Return the (X, Y) coordinate for the center point of the cell that contains the specified text.  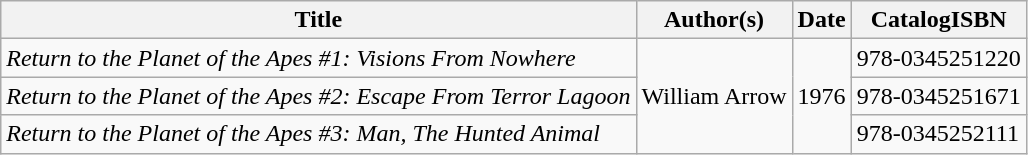
Date (822, 20)
Return to the Planet of the Apes #3: Man, The Hunted Animal (318, 134)
1976 (822, 96)
William Arrow (714, 96)
978-0345251220 (938, 58)
978-0345251671 (938, 96)
Return to the Planet of the Apes #1: Visions From Nowhere (318, 58)
Author(s) (714, 20)
CatalogISBN (938, 20)
Return to the Planet of the Apes #2: Escape From Terror Lagoon (318, 96)
978-0345252111 (938, 134)
Title (318, 20)
